Extract the (X, Y) coordinate from the center of the cell holding the provided text.  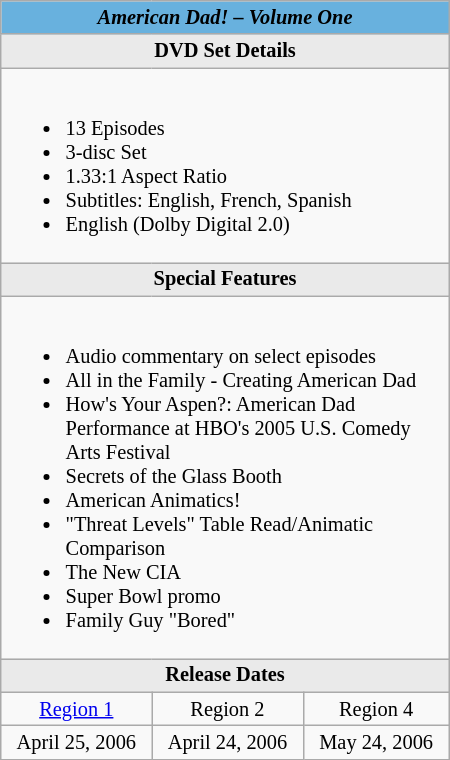
Region 2 (228, 709)
Special Features (225, 279)
American Dad! – Volume One (225, 18)
Region 4 (376, 709)
April 24, 2006 (228, 743)
DVD Set Details (225, 51)
13 Episodes3-disc Set1.33:1 Aspect RatioSubtitles: English, French, SpanishEnglish (Dolby Digital 2.0) (225, 165)
Release Dates (225, 676)
May 24, 2006 (376, 743)
Region 1 (76, 709)
April 25, 2006 (76, 743)
